Detect which cell encompasses the target text, then output its [X, Y] center coordinate. 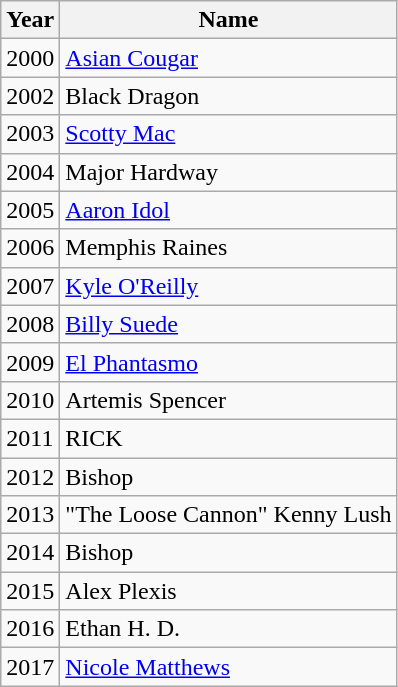
Nicole Matthews [228, 667]
Aaron Idol [228, 210]
Billy Suede [228, 324]
2002 [30, 96]
Year [30, 20]
Black Dragon [228, 96]
Asian Cougar [228, 58]
Alex Plexis [228, 591]
2012 [30, 477]
Ethan H. D. [228, 629]
2003 [30, 134]
2015 [30, 591]
2017 [30, 667]
"The Loose Cannon" Kenny Lush [228, 515]
2014 [30, 553]
2011 [30, 438]
2006 [30, 248]
2016 [30, 629]
2010 [30, 400]
2008 [30, 324]
Scotty Mac [228, 134]
2004 [30, 172]
2005 [30, 210]
2007 [30, 286]
El Phantasmo [228, 362]
2009 [30, 362]
Memphis Raines [228, 248]
RICK [228, 438]
Kyle O'Reilly [228, 286]
Name [228, 20]
2000 [30, 58]
Artemis Spencer [228, 400]
Major Hardway [228, 172]
2013 [30, 515]
